Find where the given text appears and provide that cell's center as (x, y) coordinate. 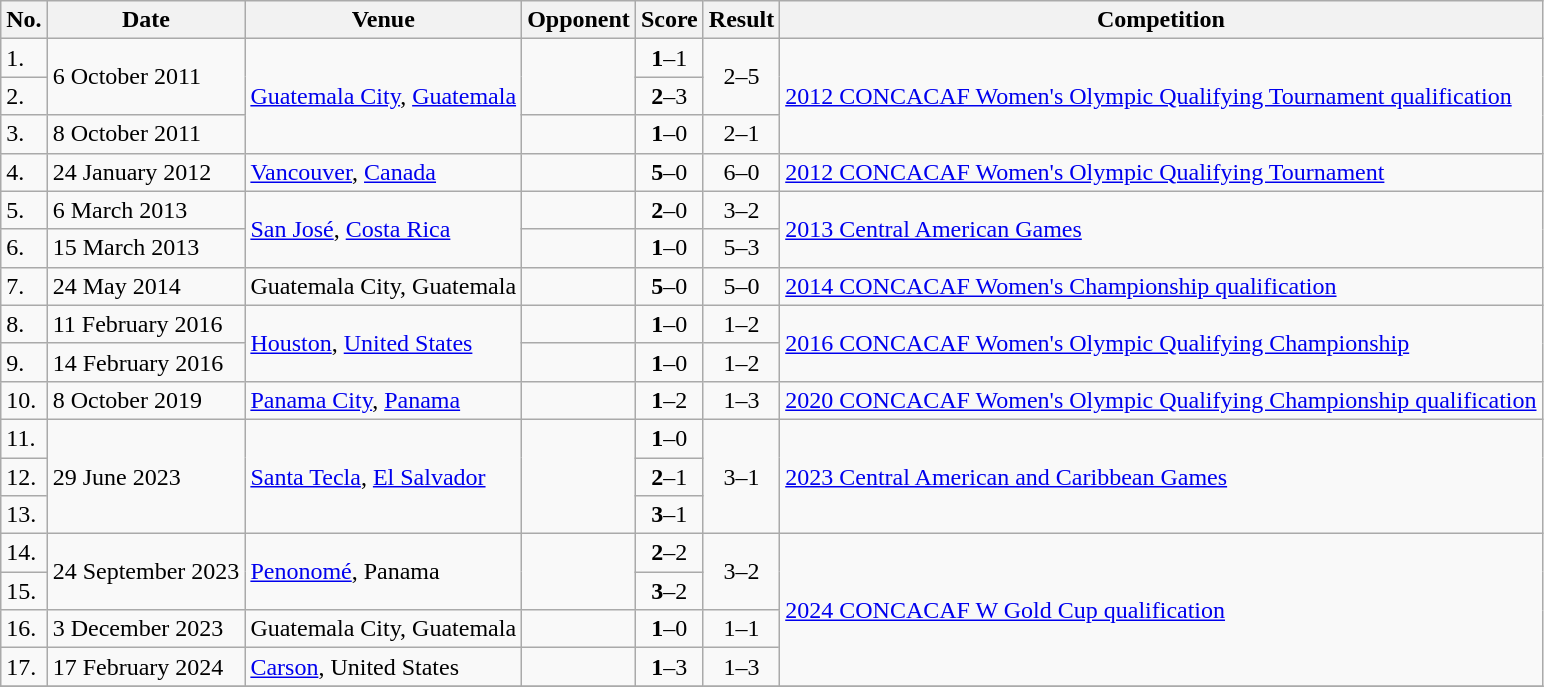
24 January 2012 (146, 172)
11 February 2016 (146, 324)
Result (741, 20)
2020 CONCACAF Women's Olympic Qualifying Championship qualification (1161, 400)
6–0 (741, 172)
11. (24, 438)
Panama City, Panama (384, 400)
Houston, United States (384, 343)
10. (24, 400)
Score (669, 20)
Venue (384, 20)
16. (24, 629)
Competition (1161, 20)
Date (146, 20)
7. (24, 286)
3 December 2023 (146, 629)
Santa Tecla, El Salvador (384, 476)
2024 CONCACAF W Gold Cup qualification (1161, 610)
14 February 2016 (146, 362)
9. (24, 362)
2016 CONCACAF Women's Olympic Qualifying Championship (1161, 343)
San José, Costa Rica (384, 229)
6 October 2011 (146, 77)
2–5 (741, 77)
2–3 (669, 96)
2. (24, 96)
3. (24, 134)
8 October 2011 (146, 134)
8. (24, 324)
8 October 2019 (146, 400)
4. (24, 172)
No. (24, 20)
2013 Central American Games (1161, 229)
29 June 2023 (146, 476)
12. (24, 477)
15. (24, 591)
2012 CONCACAF Women's Olympic Qualifying Tournament (1161, 172)
2–0 (669, 210)
6 March 2013 (146, 210)
15 March 2013 (146, 248)
24 May 2014 (146, 286)
6. (24, 248)
Penonomé, Panama (384, 572)
2012 CONCACAF Women's Olympic Qualifying Tournament qualification (1161, 96)
Carson, United States (384, 667)
17. (24, 667)
1. (24, 58)
17 February 2024 (146, 667)
24 September 2023 (146, 572)
Opponent (579, 20)
5–3 (741, 248)
14. (24, 553)
Vancouver, Canada (384, 172)
5. (24, 210)
2–2 (669, 553)
13. (24, 515)
2023 Central American and Caribbean Games (1161, 476)
2014 CONCACAF Women's Championship qualification (1161, 286)
